Find where the given text appears and provide that cell's center as [X, Y] coordinate. 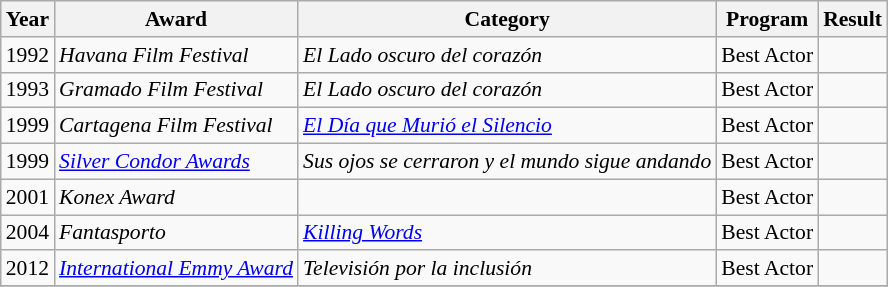
2012 [28, 269]
Result [852, 19]
Televisión por la inclusión [507, 269]
Award [176, 19]
Cartagena Film Festival [176, 126]
Sus ojos se cerraron y el mundo sigue andando [507, 162]
1992 [28, 55]
International Emmy Award [176, 269]
Category [507, 19]
Gramado Film Festival [176, 90]
Program [767, 19]
1993 [28, 90]
Havana Film Festival [176, 55]
Year [28, 19]
Konex Award [176, 197]
2001 [28, 197]
Silver Condor Awards [176, 162]
2004 [28, 233]
Killing Words [507, 233]
Fantasporto [176, 233]
El Día que Murió el Silencio [507, 126]
